Pinpoint the cell where the given text exists, returning its [x, y] midpoint coordinate. 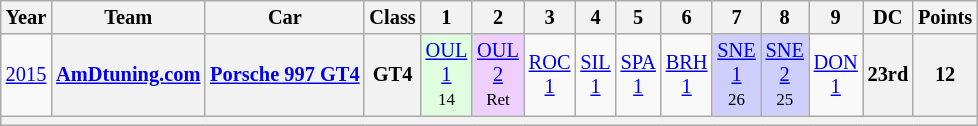
4 [595, 17]
Porsche 997 GT4 [284, 75]
AmDtuning.com [128, 75]
1 [447, 17]
SNE126 [736, 75]
Team [128, 17]
SPA1 [638, 75]
8 [785, 17]
SNE225 [785, 75]
DC [888, 17]
OUL114 [447, 75]
Points [945, 17]
Year [26, 17]
2015 [26, 75]
23rd [888, 75]
6 [687, 17]
12 [945, 75]
BRH1 [687, 75]
7 [736, 17]
2 [498, 17]
5 [638, 17]
SIL1 [595, 75]
DON1 [836, 75]
Car [284, 17]
9 [836, 17]
GT4 [392, 75]
3 [550, 17]
Class [392, 17]
ROC1 [550, 75]
OUL2Ret [498, 75]
